Detect which cell encompasses the target text, then output its (X, Y) center coordinate. 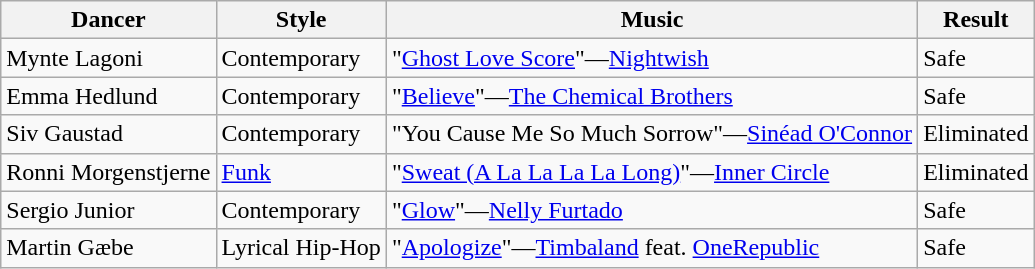
"You Cause Me So Much Sorrow"—Sinéad O'Connor (652, 134)
"Apologize"—Timbaland feat. OneRepublic (652, 248)
Music (652, 20)
Ronni Morgenstjerne (108, 172)
Sergio Junior (108, 210)
Martin Gæbe (108, 248)
Lyrical Hip-Hop (301, 248)
"Ghost Love Score"—Nightwish (652, 58)
Siv Gaustad (108, 134)
Emma Hedlund (108, 96)
Mynte Lagoni (108, 58)
Dancer (108, 20)
"Believe"—The Chemical Brothers (652, 96)
Result (976, 20)
"Glow"—Nelly Furtado (652, 210)
Funk (301, 172)
"Sweat (A La La La La Long)"—Inner Circle (652, 172)
Style (301, 20)
